Return [X, Y] of the center of cell containing provided text 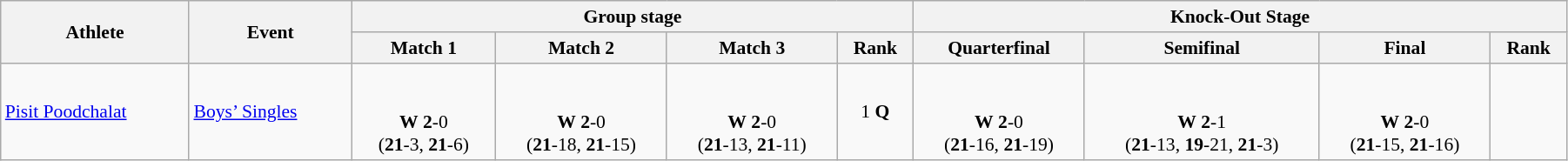
Knock-Out Stage [1241, 17]
W 2-0 (21-18, 21-15) [581, 111]
Semifinal [1202, 48]
Athlete [96, 31]
Match 2 [581, 48]
1 Q [875, 111]
W 2-0 (21-13, 21-11) [752, 111]
W 2-0 (21-16, 21-19) [999, 111]
Event [270, 31]
Final [1404, 48]
W 2-1 (21-13, 19-21, 21-3) [1202, 111]
Boys’ Singles [270, 111]
Group stage [632, 17]
W 2-0 (21-15, 21-16) [1404, 111]
Match 3 [752, 48]
Quarterfinal [999, 48]
W 2-0 (21-3, 21-6) [424, 111]
Pisit Poodchalat [96, 111]
Match 1 [424, 48]
